Provide the [x, y] coordinate of the cell's center where the given text is located.  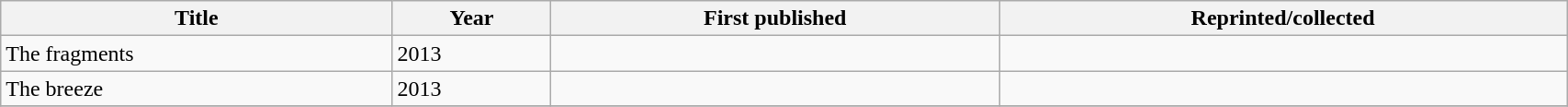
The breeze [197, 89]
Reprinted/collected [1283, 18]
First published [775, 18]
The fragments [197, 53]
Title [197, 18]
Year [472, 18]
